Search for the cell housing the specified text and yield its (x, y) center coordinate. 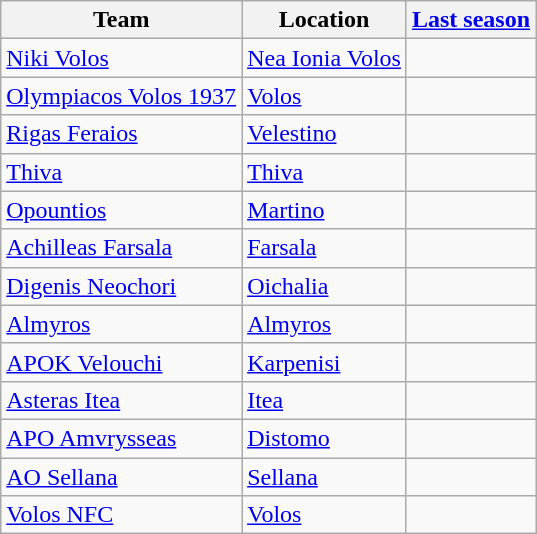
Volos NFC (122, 515)
Achilleas Farsala (122, 248)
Distomo (324, 438)
Itea (324, 400)
Velestino (324, 134)
APOK Velouchi (122, 362)
Sellana (324, 477)
Rigas Feraios (122, 134)
Farsala (324, 248)
Last season (470, 20)
Asteras Itea (122, 400)
Karpenisi (324, 362)
Olympiacos Volos 1937 (122, 96)
Location (324, 20)
Opountios (122, 210)
Martino (324, 210)
Digenis Neochori (122, 286)
Nea Ionia Volos (324, 58)
APO Amvrysseas (122, 438)
AO Sellana (122, 477)
Niki Volos (122, 58)
Team (122, 20)
Oichalia (324, 286)
